Return (X, Y) of the center of cell containing provided text 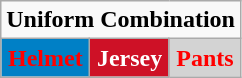
Pants (204, 58)
Uniform Combination (121, 20)
Helmet (46, 58)
Jersey (130, 58)
